Identify which cell holds the provided text, then report its (x, y) central coordinate. 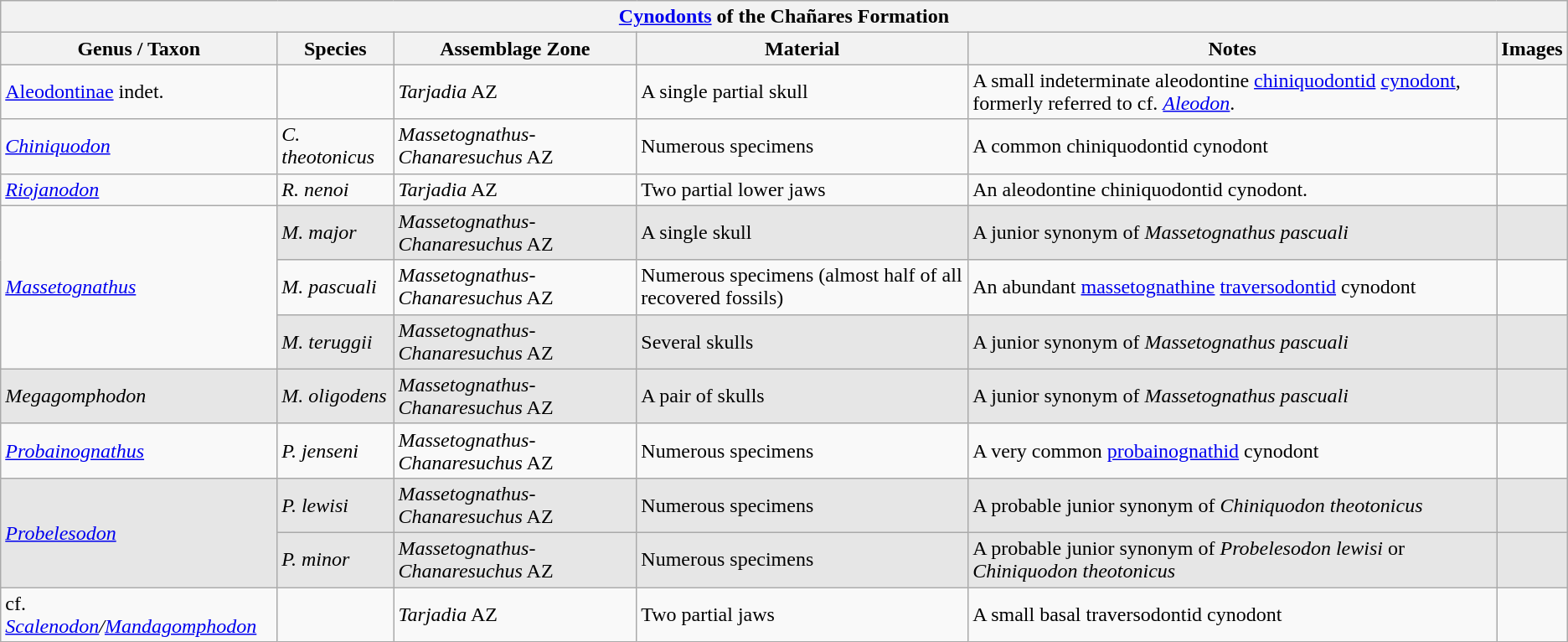
An abundant massetognathine traversodontid cynodont (1233, 287)
M. oligodens (335, 396)
A pair of skulls (802, 396)
C. theotonicus (335, 146)
M. teruggii (335, 342)
Aleodontinae indet. (139, 92)
Images (1532, 49)
R. nenoi (335, 189)
Two partial lower jaws (802, 189)
Chiniquodon (139, 146)
Assemblage Zone (515, 49)
A single partial skull (802, 92)
Cynodonts of the Chañares Formation (784, 17)
Probainognathus (139, 451)
Several skulls (802, 342)
Material (802, 49)
A single skull (802, 233)
A small indeterminate aleodontine chiniquodontid cynodont, formerly referred to cf. Aleodon. (1233, 92)
Notes (1233, 49)
A probable junior synonym of Probelesodon lewisi or Chiniquodon theotonicus (1233, 560)
A probable junior synonym of Chiniquodon theotonicus (1233, 505)
Riojanodon (139, 189)
cf. Scalenodon/Mandagomphodon (139, 614)
An aleodontine chiniquodontid cynodont. (1233, 189)
Genus / Taxon (139, 49)
Massetognathus (139, 287)
P. jenseni (335, 451)
A small basal traversodontid cynodont (1233, 614)
Probelesodon (139, 532)
M. major (335, 233)
A common chiniquodontid cynodont (1233, 146)
Megagomphodon (139, 396)
M. pascuali (335, 287)
A very common probainognathid cynodont (1233, 451)
Species (335, 49)
Two partial jaws (802, 614)
Numerous specimens (almost half of all recovered fossils) (802, 287)
P. lewisi (335, 505)
P. minor (335, 560)
